Identify which cell holds the provided text, then report its (x, y) central coordinate. 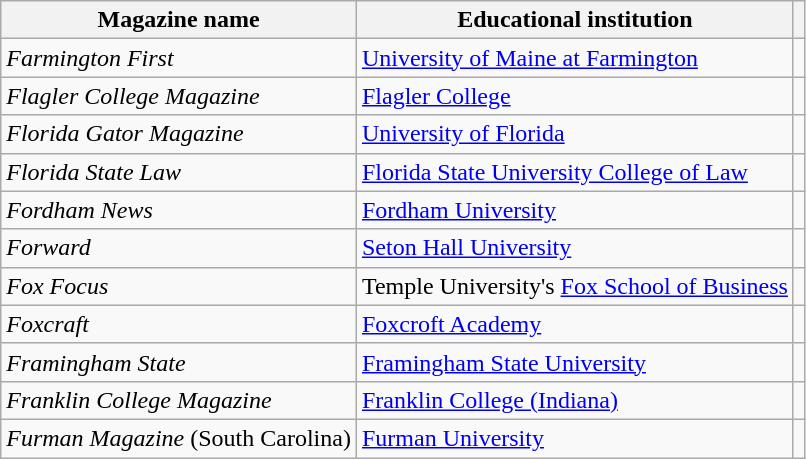
Flagler College Magazine (179, 96)
University of Maine at Farmington (574, 58)
Foxcroft Academy (574, 324)
Framingham State (179, 362)
Educational institution (574, 20)
Florida State University College of Law (574, 172)
Fox Focus (179, 286)
Fordham News (179, 210)
Florida State Law (179, 172)
Framingham State University (574, 362)
Foxcraft (179, 324)
Fordham University (574, 210)
Florida Gator Magazine (179, 134)
Furman University (574, 438)
Seton Hall University (574, 248)
Furman Magazine (South Carolina) (179, 438)
Franklin College (Indiana) (574, 400)
Temple University's Fox School of Business (574, 286)
Magazine name (179, 20)
University of Florida (574, 134)
Farmington First (179, 58)
Franklin College Magazine (179, 400)
Forward (179, 248)
Flagler College (574, 96)
